Provide the (X, Y) coordinate of the cell's center where the given text is located.  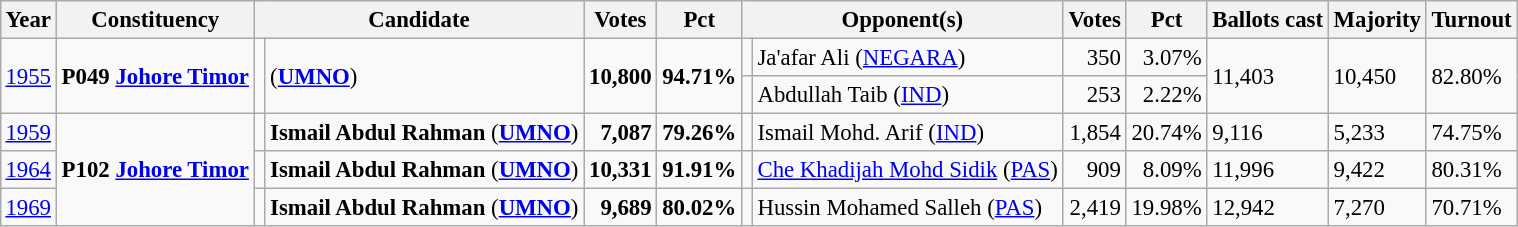
79.26% (700, 133)
Candidate (418, 20)
Abdullah Taib (IND) (908, 95)
5,233 (1377, 133)
Ballots cast (1268, 20)
Year (28, 20)
350 (1094, 57)
909 (1094, 170)
Turnout (1472, 20)
3.07% (1166, 57)
Opponent(s) (903, 20)
Constituency (155, 20)
82.80% (1472, 76)
Majority (1377, 20)
10,331 (620, 170)
2,419 (1094, 208)
19.98% (1166, 208)
1959 (28, 133)
253 (1094, 95)
70.71% (1472, 208)
7,087 (620, 133)
1955 (28, 76)
20.74% (1166, 133)
11,996 (1268, 170)
P049 Johore Timor (155, 76)
10,450 (1377, 76)
91.91% (700, 170)
1969 (28, 208)
9,422 (1377, 170)
80.31% (1472, 170)
80.02% (700, 208)
(UMNO) (424, 76)
74.75% (1472, 133)
11,403 (1268, 76)
P102 Johore Timor (155, 170)
2.22% (1166, 95)
Ismail Mohd. Arif (IND) (908, 133)
Che Khadijah Mohd Sidik (PAS) (908, 170)
9,116 (1268, 133)
1964 (28, 170)
9,689 (620, 208)
Ja'afar Ali (NEGARA) (908, 57)
8.09% (1166, 170)
94.71% (700, 76)
1,854 (1094, 133)
7,270 (1377, 208)
12,942 (1268, 208)
Hussin Mohamed Salleh (PAS) (908, 208)
10,800 (620, 76)
